Detect which cell encompasses the target text, then output its [x, y] center coordinate. 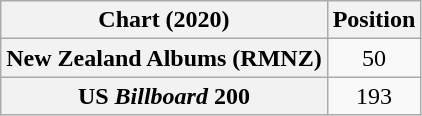
50 [374, 58]
New Zealand Albums (RMNZ) [164, 58]
Chart (2020) [164, 20]
US Billboard 200 [164, 96]
Position [374, 20]
193 [374, 96]
